For the text-containing cell, return its midpoint in (x, y) coordinate format. 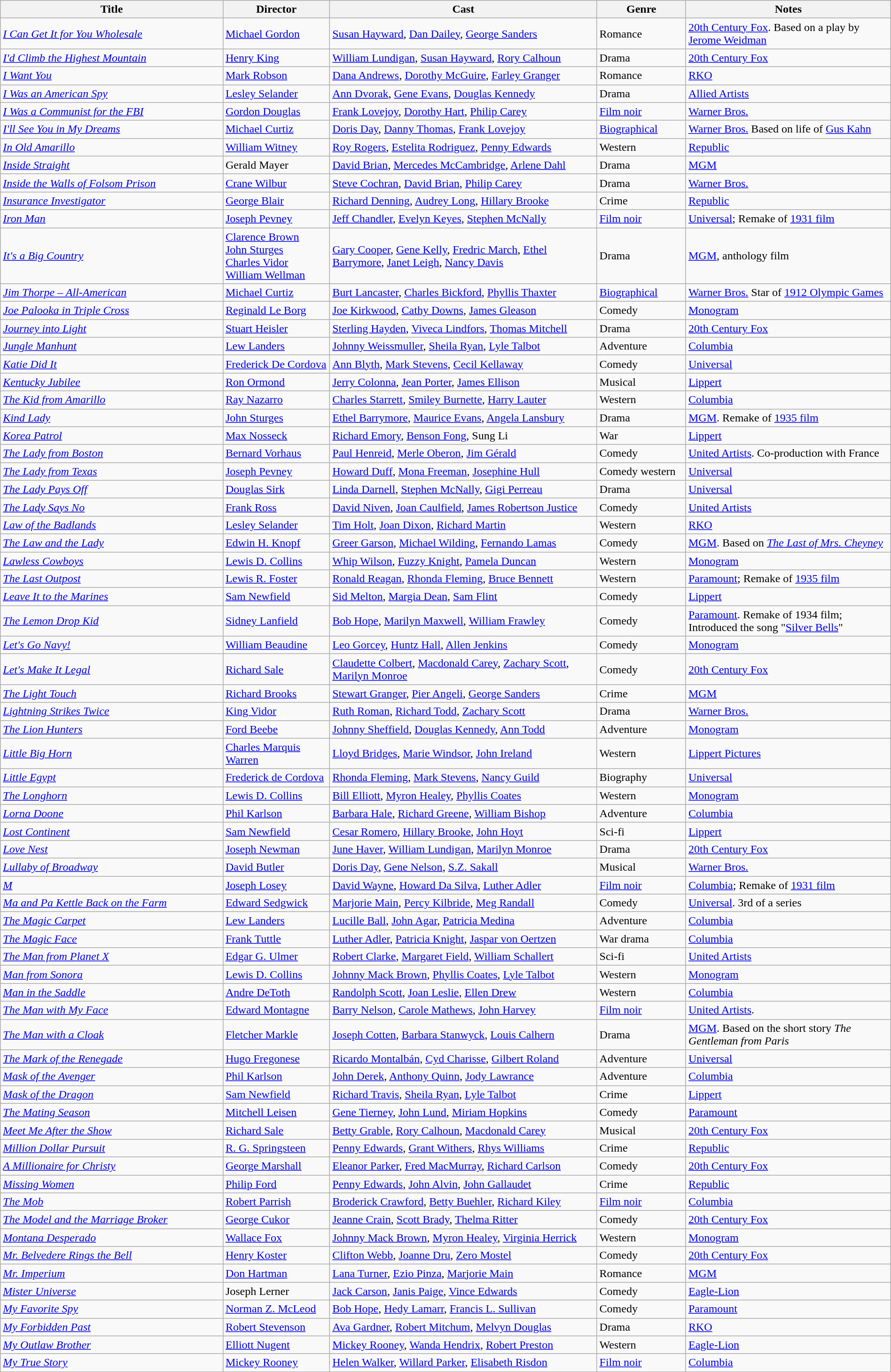
MGM. Based on the short story The Gentleman from Paris (788, 1035)
Jungle Manhunt (112, 346)
George Cukor (276, 1220)
Mark Robson (276, 76)
R. G. Springsteen (276, 1148)
Sidney Lanfield (276, 621)
The Lemon Drop Kid (112, 621)
Warner Bros. Star of 1912 Olympic Games (788, 293)
Iron Man (112, 218)
Richard Travis, Sheila Ryan, Lyle Talbot (463, 1094)
I'd Climb the Highest Mountain (112, 58)
Man from Sonora (112, 974)
Reginald Le Borg (276, 311)
Frank Lovejoy, Dorothy Hart, Philip Carey (463, 111)
A Millionaire for Christy (112, 1166)
Gene Tierney, John Lund, Miriam Hopkins (463, 1112)
Korea Patrol (112, 436)
Penny Edwards, John Alvin, John Gallaudet (463, 1184)
Little Egypt (112, 778)
Little Big Horn (112, 754)
Love Nest (112, 849)
Law of the Badlands (112, 525)
The Kid from Amarillo (112, 400)
Lightning Strikes Twice (112, 711)
Universal; Remake of 1931 film (788, 218)
Joseph Cotten, Barbara Stanwyck, Louis Calhern (463, 1035)
Gerald Mayer (276, 165)
Kind Lady (112, 418)
My Favorite Spy (112, 1309)
Tim Holt, Joan Dixon, Richard Martin (463, 525)
I Want You (112, 76)
Ricardo Montalbán, Cyd Charisse, Gilbert Roland (463, 1059)
Paul Henreid, Merle Oberon, Jim Gérald (463, 453)
Andre DeToth (276, 992)
Michael Gordon (276, 34)
The Light Touch (112, 694)
My Forbidden Past (112, 1327)
Jack Carson, Janis Paige, Vince Edwards (463, 1291)
Burt Lancaster, Charles Bickford, Phyllis Thaxter (463, 293)
Rhonda Fleming, Mark Stevens, Nancy Guild (463, 778)
Linda Darnell, Stephen McNally, Gigi Perreau (463, 489)
Insurance Investigator (112, 201)
Lorna Doone (112, 813)
Kentucky Jubilee (112, 382)
Doris Day, Danny Thomas, Frank Lovejoy (463, 129)
The Man from Planet X (112, 957)
United Artists. (788, 1010)
Gary Cooper, Gene Kelly, Fredric March, Ethel Barrymore, Janet Leigh, Nancy Davis (463, 256)
George Marshall (276, 1166)
Universal. 3rd of a series (788, 903)
Jim Thorpe – All-American (112, 293)
Let's Go Navy! (112, 645)
Sterling Hayden, Viveca Lindfors, Thomas Mitchell (463, 328)
Clarence BrownJohn SturgesCharles VidorWilliam Wellman (276, 256)
Biography (641, 778)
Howard Duff, Mona Freeman, Josephine Hull (463, 471)
War (641, 436)
MGM. Remake of 1935 film (788, 418)
Max Nosseck (276, 436)
David Wayne, Howard Da Silva, Luther Adler (463, 885)
Mr. Belvedere Rings the Bell (112, 1255)
The Man with a Cloak (112, 1035)
Marjorie Main, Percy Kilbride, Meg Randall (463, 903)
Mr. Imperium (112, 1273)
War drama (641, 939)
My True Story (112, 1363)
Lewis R. Foster (276, 579)
United Artists. Co-production with France (788, 453)
Leave It to the Marines (112, 597)
Ronald Reagan, Rhonda Fleming, Bruce Bennett (463, 579)
Broderick Crawford, Betty Buehler, Richard Kiley (463, 1202)
Hugo Fregonese (276, 1059)
The Lady Pays Off (112, 489)
John Derek, Anthony Quinn, Jody Lawrance (463, 1076)
Ava Gardner, Robert Mitchum, Melvyn Douglas (463, 1327)
Director (276, 9)
Lost Continent (112, 831)
The Magic Face (112, 939)
Mister Universe (112, 1291)
Norman Z. McLeod (276, 1309)
Bob Hope, Marilyn Maxwell, William Frawley (463, 621)
MGM, anthology film (788, 256)
Robert Clarke, Margaret Field, William Schallert (463, 957)
20th Century Fox. Based on a play by Jerome Weidman (788, 34)
M (112, 885)
It's a Big Country (112, 256)
Whip Wilson, Fuzzy Knight, Pamela Duncan (463, 561)
Jeff Chandler, Evelyn Keyes, Stephen McNally (463, 218)
My Outlaw Brother (112, 1345)
Charles Starrett, Smiley Burnette, Harry Lauter (463, 400)
Inside Straight (112, 165)
Joseph Losey (276, 885)
Montana Desperado (112, 1238)
King Vidor (276, 711)
Ron Ormond (276, 382)
Joseph Newman (276, 849)
Don Hartman (276, 1273)
Wallace Fox (276, 1238)
Edgar G. Ulmer (276, 957)
Edward Montagne (276, 1010)
David Niven, Joan Caulfield, James Robertson Justice (463, 507)
Charles Marquis Warren (276, 754)
Randolph Scott, Joan Leslie, Ellen Drew (463, 992)
Lullaby of Broadway (112, 867)
I'll See You in My Dreams (112, 129)
Mask of the Avenger (112, 1076)
I Was a Communist for the FBI (112, 111)
Lucille Ball, John Agar, Patricia Medina (463, 921)
Jerry Colonna, Jean Porter, James Ellison (463, 382)
Johnny Weissmuller, Sheila Ryan, Lyle Talbot (463, 346)
Gordon Douglas (276, 111)
Bill Elliott, Myron Healey, Phyllis Coates (463, 795)
Katie Did It (112, 364)
Mickey Rooney (276, 1363)
Ann Blyth, Mark Stevens, Cecil Kellaway (463, 364)
Ruth Roman, Richard Todd, Zachary Scott (463, 711)
Lippert Pictures (788, 754)
Genre (641, 9)
Mitchell Leisen (276, 1112)
Bob Hope, Hedy Lamarr, Francis L. Sullivan (463, 1309)
The Lady from Texas (112, 471)
In Old Amarillo (112, 147)
Warner Bros. Based on life of Gus Kahn (788, 129)
Frederick de Cordova (276, 778)
Betty Grable, Rory Calhoun, Macdonald Carey (463, 1130)
Henry King (276, 58)
David Brian, Mercedes McCambridge, Arlene Dahl (463, 165)
MGM. Based on The Last of Mrs. Cheyney (788, 543)
Columbia; Remake of 1931 film (788, 885)
Johnny Mack Brown, Phyllis Coates, Lyle Talbot (463, 974)
Journey into Light (112, 328)
William Lundigan, Susan Hayward, Rory Calhoun (463, 58)
Elliott Nugent (276, 1345)
Crane Wilbur (276, 183)
Doris Day, Gene Nelson, S.Z. Sakall (463, 867)
George Blair (276, 201)
Luther Adler, Patricia Knight, Jaspar von Oertzen (463, 939)
Robert Stevenson (276, 1327)
The Last Outpost (112, 579)
Helen Walker, Willard Parker, Elisabeth Risdon (463, 1363)
Notes (788, 9)
Million Dollar Pursuit (112, 1148)
Barry Nelson, Carole Mathews, John Harvey (463, 1010)
Lloyd Bridges, Marie Windsor, John Ireland (463, 754)
Allied Artists (788, 94)
William Witney (276, 147)
The Magic Carpet (112, 921)
Frank Ross (276, 507)
John Sturges (276, 418)
Stuart Heisler (276, 328)
Inside the Walls of Folsom Prison (112, 183)
The Man with My Face (112, 1010)
Johnny Mack Brown, Myron Healey, Virginia Herrick (463, 1238)
Missing Women (112, 1184)
Let's Make It Legal (112, 669)
Frederick De Cordova (276, 364)
Richard Denning, Audrey Long, Hillary Brooke (463, 201)
Ford Beebe (276, 729)
Roy Rogers, Estelita Rodriguez, Penny Edwards (463, 147)
Mickey Rooney, Wanda Hendrix, Robert Preston (463, 1345)
Eleanor Parker, Fred MacMurray, Richard Carlson (463, 1166)
I Can Get It for You Wholesale (112, 34)
Ma and Pa Kettle Back on the Farm (112, 903)
I Was an American Spy (112, 94)
Dana Andrews, Dorothy McGuire, Farley Granger (463, 76)
Clifton Webb, Joanne Dru, Zero Mostel (463, 1255)
Douglas Sirk (276, 489)
Title (112, 9)
Cast (463, 9)
Meet Me After the Show (112, 1130)
Comedy western (641, 471)
Richard Brooks (276, 694)
Ann Dvorak, Gene Evans, Douglas Kennedy (463, 94)
Man in the Saddle (112, 992)
The Mark of the Renegade (112, 1059)
The Lady from Boston (112, 453)
Edward Sedgwick (276, 903)
Joe Kirkwood, Cathy Downs, James Gleason (463, 311)
Ethel Barrymore, Maurice Evans, Angela Lansbury (463, 418)
Jeanne Crain, Scott Brady, Thelma Ritter (463, 1220)
Cesar Romero, Hillary Brooke, John Hoyt (463, 831)
Philip Ford (276, 1184)
Paramount. Remake of 1934 film; Introduced the song "Silver Bells" (788, 621)
Stewart Granger, Pier Angeli, George Sanders (463, 694)
Joe Palooka in Triple Cross (112, 311)
Penny Edwards, Grant Withers, Rhys Williams (463, 1148)
David Butler (276, 867)
The Lion Hunters (112, 729)
The Longhorn (112, 795)
The Model and the Marriage Broker (112, 1220)
Lawless Cowboys (112, 561)
The Mob (112, 1202)
Susan Hayward, Dan Dailey, George Sanders (463, 34)
Paramount; Remake of 1935 film (788, 579)
Robert Parrish (276, 1202)
Johnny Sheffield, Douglas Kennedy, Ann Todd (463, 729)
William Beaudine (276, 645)
Leo Gorcey, Huntz Hall, Allen Jenkins (463, 645)
Joseph Lerner (276, 1291)
Claudette Colbert, Macdonald Carey, Zachary Scott, Marilyn Monroe (463, 669)
Lana Turner, Ezio Pinza, Marjorie Main (463, 1273)
Ray Nazarro (276, 400)
Henry Koster (276, 1255)
Barbara Hale, Richard Greene, William Bishop (463, 813)
Greer Garson, Michael Wilding, Fernando Lamas (463, 543)
Edwin H. Knopf (276, 543)
Steve Cochran, David Brian, Philip Carey (463, 183)
Richard Emory, Benson Fong, Sung Li (463, 436)
Frank Tuttle (276, 939)
Sid Melton, Margia Dean, Sam Flint (463, 597)
June Haver, William Lundigan, Marilyn Monroe (463, 849)
The Lady Says No (112, 507)
Fletcher Markle (276, 1035)
Mask of the Dragon (112, 1094)
Bernard Vorhaus (276, 453)
The Mating Season (112, 1112)
The Law and the Lady (112, 543)
